Identify which cell holds the provided text, then report its (X, Y) central coordinate. 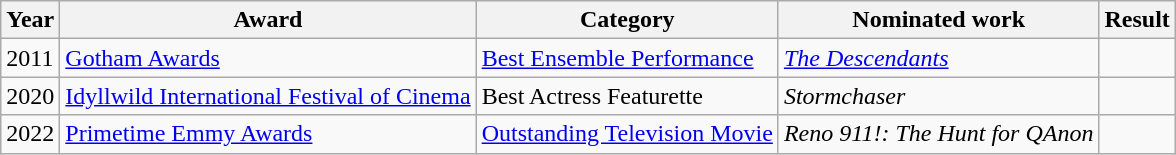
Nominated work (938, 20)
2022 (30, 134)
Category (627, 20)
Award (268, 20)
The Descendants (938, 58)
Reno 911!: The Hunt for QAnon (938, 134)
Year (30, 20)
Best Actress Featurette (627, 96)
Result (1137, 20)
2020 (30, 96)
Gotham Awards (268, 58)
Stormchaser (938, 96)
2011 (30, 58)
Best Ensemble Performance (627, 58)
Outstanding Television Movie (627, 134)
Primetime Emmy Awards (268, 134)
Idyllwild International Festival of Cinema (268, 96)
